Find where the given text appears and provide that cell's center as (x, y) coordinate. 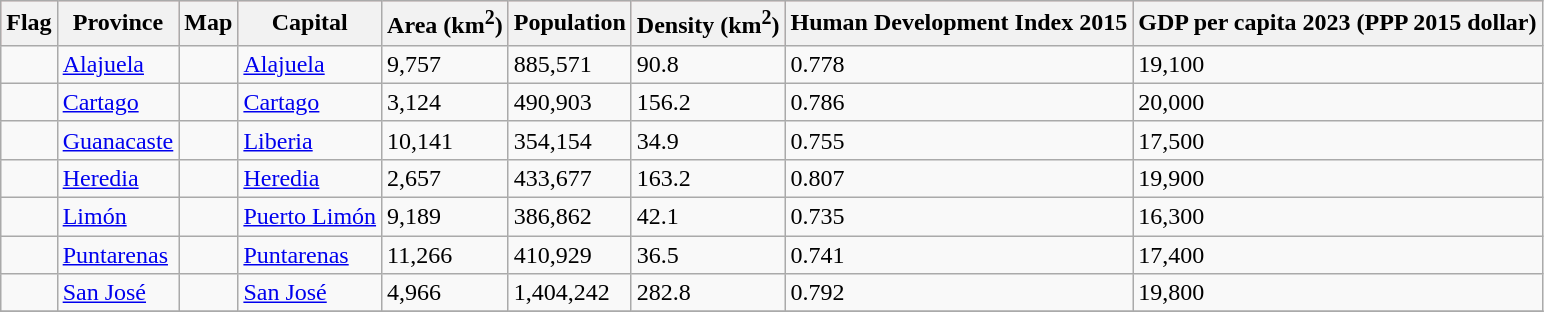
Limón (118, 217)
Density (km2) (708, 24)
Puerto Limón (310, 217)
19,800 (1338, 293)
0.735 (959, 217)
156.2 (708, 102)
Guanacaste (118, 140)
19,900 (1338, 178)
9,757 (446, 64)
Population (570, 24)
Map (208, 24)
17,500 (1338, 140)
0.807 (959, 178)
0.741 (959, 255)
11,266 (446, 255)
490,903 (570, 102)
282.8 (708, 293)
Flag (29, 24)
885,571 (570, 64)
GDP per capita 2023 (PPP 2015 dollar) (1338, 24)
Liberia (310, 140)
0.755 (959, 140)
17,400 (1338, 255)
0.792 (959, 293)
1,404,242 (570, 293)
163.2 (708, 178)
Capital (310, 24)
354,154 (570, 140)
36.5 (708, 255)
0.786 (959, 102)
410,929 (570, 255)
4,966 (446, 293)
Province (118, 24)
42.1 (708, 217)
10,141 (446, 140)
34.9 (708, 140)
386,862 (570, 217)
90.8 (708, 64)
9,189 (446, 217)
19,100 (1338, 64)
2,657 (446, 178)
3,124 (446, 102)
0.778 (959, 64)
20,000 (1338, 102)
16,300 (1338, 217)
433,677 (570, 178)
Area (km2) (446, 24)
Human Development Index 2015 (959, 24)
